Return [x, y] of the center of cell containing provided text 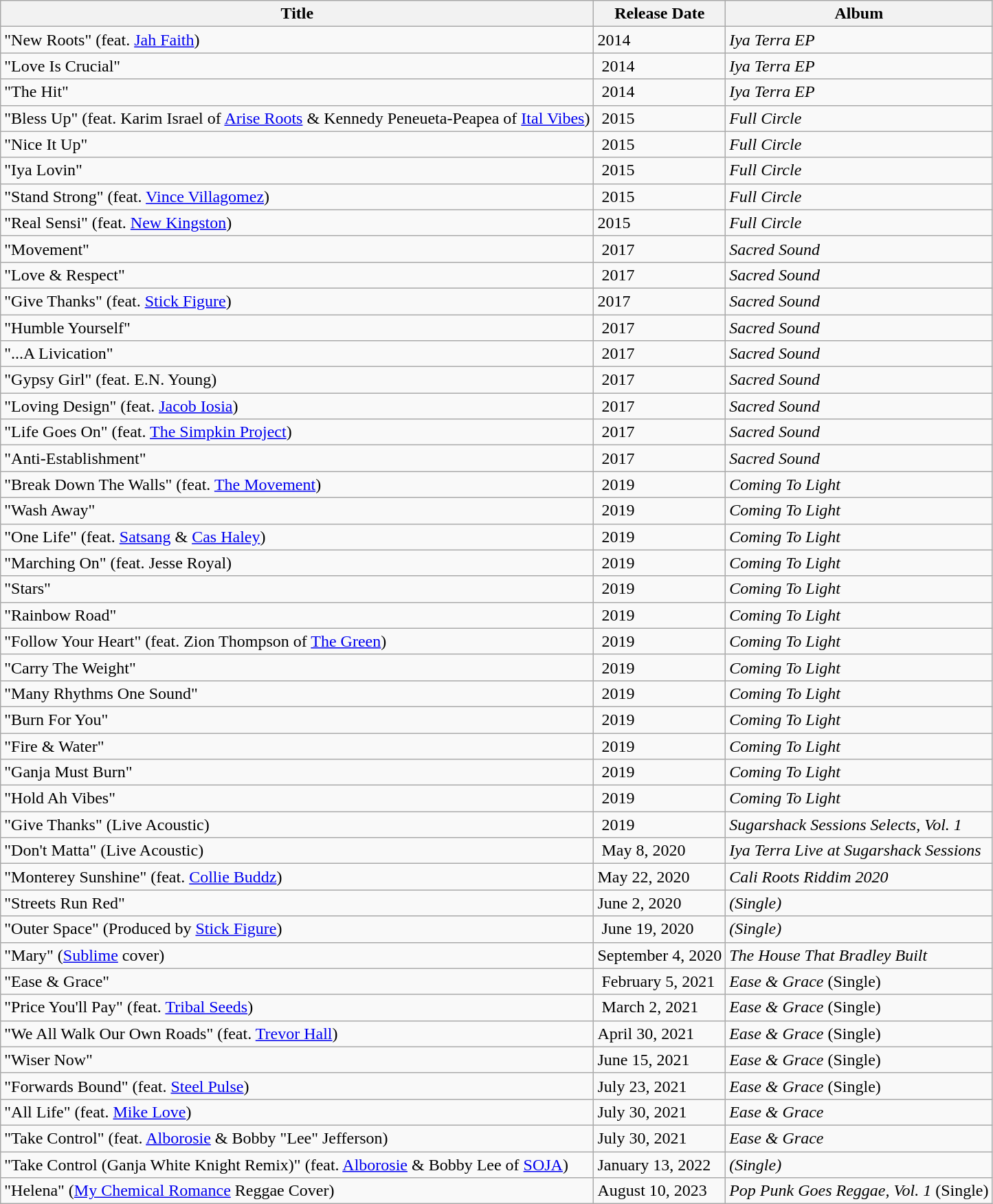
"We All Walk Our Own Roads" (feat. Trevor Hall) [297, 1034]
"Wash Away" [297, 511]
"Anti-Establishment" [297, 458]
"Carry The Weight" [297, 667]
"Take Control" (feat. Alborosie & Bobby "Lee" Jefferson) [297, 1138]
"Rainbow Road" [297, 615]
Title [297, 14]
"Mary" (Sublime cover) [297, 955]
Iya Terra Live at Sugarshack Sessions [859, 851]
May 22, 2020 [660, 877]
"Follow Your Heart" (feat. Zion Thompson of The Green) [297, 641]
"Loving Design" (feat. Jacob Iosia) [297, 406]
"Price You'll Pay" (feat. Tribal Seeds) [297, 1007]
February 5, 2021 [660, 981]
"Marching On" (feat. Jesse Royal) [297, 563]
"Helena" (My Chemical Romance Reggae Cover) [297, 1191]
September 4, 2020 [660, 955]
"Movement" [297, 249]
Release Date [660, 14]
"Many Rhythms One Sound" [297, 693]
"Ease & Grace" [297, 981]
June 15, 2021 [660, 1060]
Pop Punk Goes Reggae, Vol. 1 (Single) [859, 1191]
"Bless Up" (feat. Karim Israel of Arise Roots & Kennedy Peneueta-Peapea of Ital Vibes) [297, 118]
"Give Thanks" (feat. Stick Figure) [297, 301]
"New Roots" (feat. Jah Faith) [297, 40]
"Monterey Sunshine" (feat. Collie Buddz) [297, 877]
"Stars" [297, 589]
June 19, 2020 [660, 929]
June 2, 2020 [660, 903]
Cali Roots Riddim 2020 [859, 877]
Album [859, 14]
"Love Is Crucial" [297, 66]
Sugarshack Sessions Selects, Vol. 1 [859, 825]
July 23, 2021 [660, 1086]
"The Hit" [297, 92]
"Outer Space" (Produced by Stick Figure) [297, 929]
"Take Control (Ganja White Knight Remix)" (feat. Alborosie & Bobby Lee of SOJA) [297, 1165]
"Gypsy Girl" (feat. E.N. Young) [297, 380]
The House That Bradley Built [859, 955]
"Real Sensi" (feat. New Kingston) [297, 223]
"Don't Matta" (Live Acoustic) [297, 851]
"Iya Lovin" [297, 170]
"Nice It Up" [297, 144]
"Streets Run Red" [297, 903]
"...A Livication" [297, 354]
"One Life" (feat. Satsang & Cas Haley) [297, 537]
"Love & Respect" [297, 275]
"All Life" (feat. Mike Love) [297, 1112]
"Ganja Must Burn" [297, 772]
"Hold Ah Vibes" [297, 799]
March 2, 2021 [660, 1007]
"Wiser Now" [297, 1060]
"Give Thanks" (Live Acoustic) [297, 825]
"Life Goes On" (feat. The Simpkin Project) [297, 432]
May 8, 2020 [660, 851]
January 13, 2022 [660, 1165]
"Break Down The Walls" (feat. The Movement) [297, 484]
April 30, 2021 [660, 1034]
"Stand Strong" (feat. Vince Villagomez) [297, 197]
"Fire & Water" [297, 746]
"Humble Yourself" [297, 328]
"Forwards Bound" (feat. Steel Pulse) [297, 1086]
August 10, 2023 [660, 1191]
"Burn For You" [297, 720]
